Find where the given text appears and provide that cell's center as (x, y) coordinate. 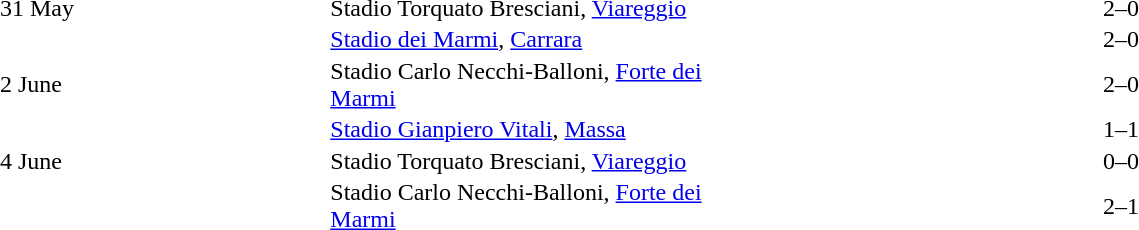
Stadio Gianpiero Vitali, Massa (526, 129)
Stadio Carlo Necchi-Balloni, Forte dei Marmi (526, 84)
Stadio Torquato Bresciani, Viareggio (526, 161)
Stadio dei Marmi, Carrara (526, 39)
